Capture the cell that displays the provided text and extract its [X, Y] central coordinate. 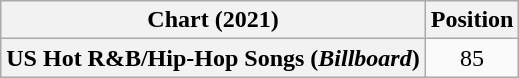
85 [472, 58]
Chart (2021) [213, 20]
US Hot R&B/Hip-Hop Songs (Billboard) [213, 58]
Position [472, 20]
